Find where the given text appears and provide that cell's center as [x, y] coordinate. 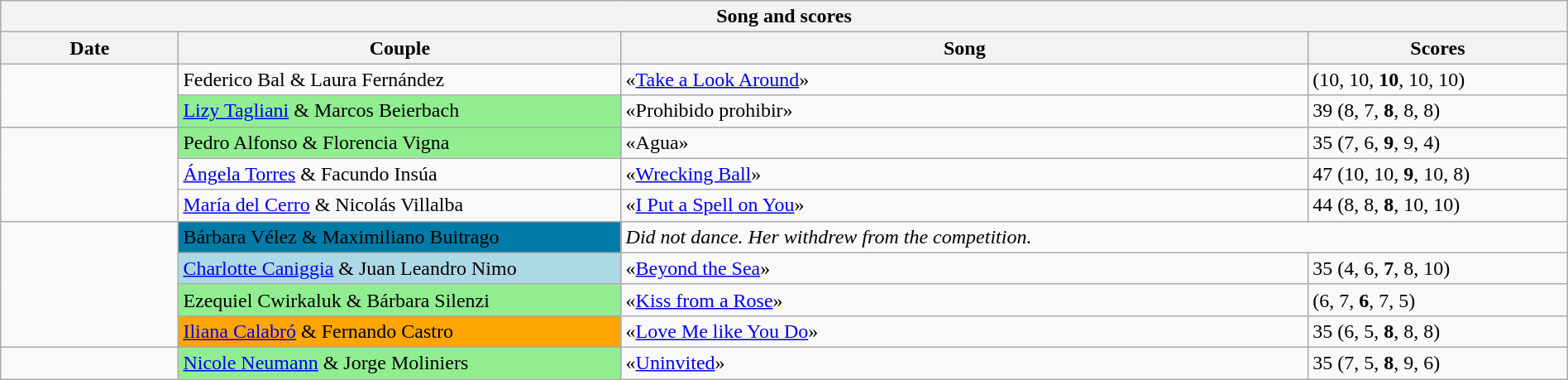
Charlotte Caniggia & Juan Leandro Nimo [400, 268]
44 (8, 8, 8, 10, 10) [1438, 205]
35 (7, 6, 9, 9, 4) [1438, 142]
(10, 10, 10, 10, 10) [1438, 79]
Ezequiel Cwirkaluk & Bárbara Silenzi [400, 300]
«Kiss from a Rose» [964, 300]
35 (6, 5, 8, 8, 8) [1438, 331]
Scores [1438, 48]
«Beyond the Sea» [964, 268]
«Take a Look Around» [964, 79]
Bárbara Vélez & Maximiliano Buitrago [400, 237]
Federico Bal & Laura Fernández [400, 79]
Ángela Torres & Facundo Insúa [400, 174]
Pedro Alfonso & Florencia Vigna [400, 142]
«Agua» [964, 142]
«Prohibido prohibir» [964, 111]
Song [964, 48]
Did not dance. Her withdrew from the competition. [1094, 237]
Couple [400, 48]
«Uninvited» [964, 363]
39 (8, 7, 8, 8, 8) [1438, 111]
47 (10, 10, 9, 10, 8) [1438, 174]
Date [89, 48]
(6, 7, 6, 7, 5) [1438, 300]
«Wrecking Ball» [964, 174]
Iliana Calabró & Fernando Castro [400, 331]
Nicole Neumann & Jorge Moliniers [400, 363]
Song and scores [784, 17]
Lizy Tagliani & Marcos Beierbach [400, 111]
«I Put a Spell on You» [964, 205]
35 (7, 5, 8, 9, 6) [1438, 363]
María del Cerro & Nicolás Villalba [400, 205]
«Love Me like You Do» [964, 331]
35 (4, 6, 7, 8, 10) [1438, 268]
